Detect which cell encompasses the target text, then output its [X, Y] center coordinate. 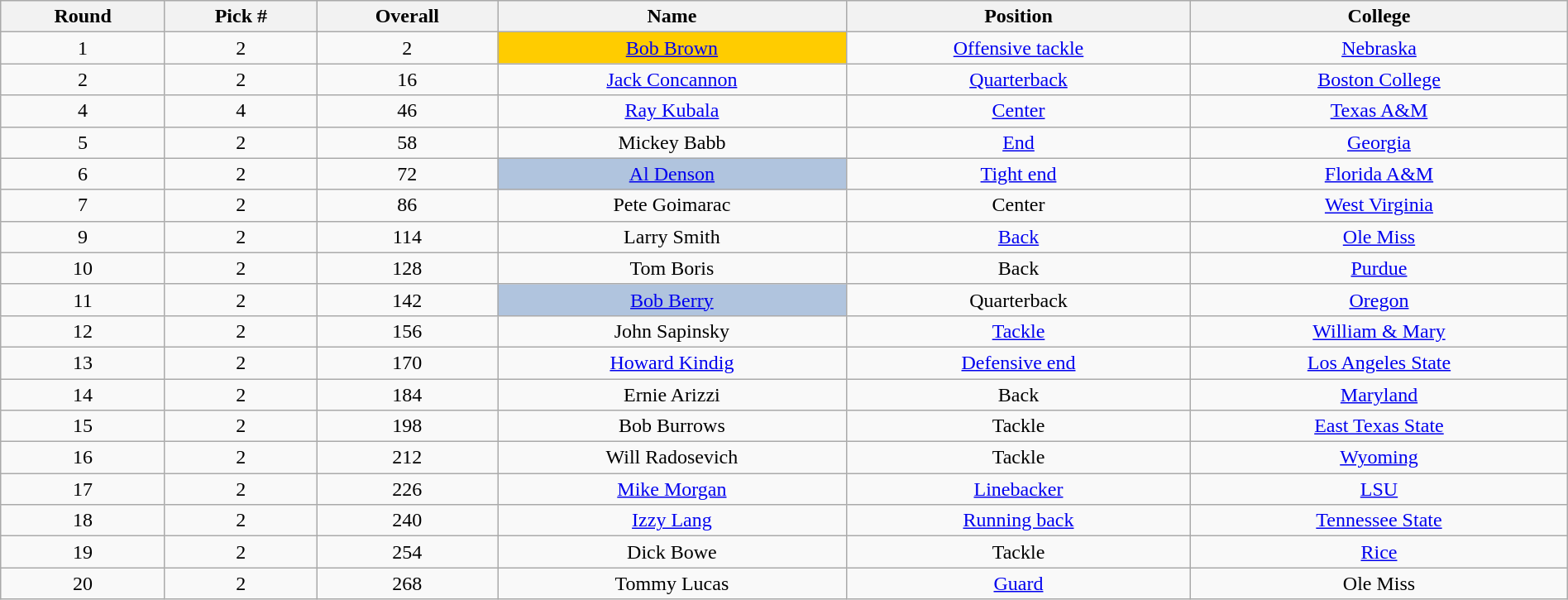
Tommy Lucas [672, 583]
15 [83, 426]
Offensive tackle [1018, 48]
Dick Bowe [672, 552]
114 [407, 237]
Bob Brown [672, 48]
LSU [1379, 489]
Jack Concannon [672, 79]
268 [407, 583]
Bob Berry [672, 300]
College [1379, 17]
Howard Kindig [672, 362]
9 [83, 237]
128 [407, 268]
156 [407, 331]
Tight end [1018, 174]
Florida A&M [1379, 174]
End [1018, 142]
Name [672, 17]
Izzy Lang [672, 521]
William & Mary [1379, 331]
Oregon [1379, 300]
17 [83, 489]
254 [407, 552]
58 [407, 142]
184 [407, 395]
Georgia [1379, 142]
14 [83, 395]
10 [83, 268]
19 [83, 552]
20 [83, 583]
240 [407, 521]
Pete Goimarac [672, 205]
Al Denson [672, 174]
226 [407, 489]
Ray Kubala [672, 111]
142 [407, 300]
Overall [407, 17]
West Virginia [1379, 205]
1 [83, 48]
Guard [1018, 583]
Boston College [1379, 79]
Nebraska [1379, 48]
Purdue [1379, 268]
Round [83, 17]
12 [83, 331]
Linebacker [1018, 489]
7 [83, 205]
18 [83, 521]
13 [83, 362]
Running back [1018, 521]
212 [407, 458]
Pick # [241, 17]
Will Radosevich [672, 458]
6 [83, 174]
Bob Burrows [672, 426]
5 [83, 142]
46 [407, 111]
198 [407, 426]
86 [407, 205]
72 [407, 174]
Larry Smith [672, 237]
Tom Boris [672, 268]
Mickey Babb [672, 142]
Maryland [1379, 395]
John Sapinsky [672, 331]
Mike Morgan [672, 489]
Rice [1379, 552]
East Texas State [1379, 426]
Tennessee State [1379, 521]
Position [1018, 17]
11 [83, 300]
Ernie Arizzi [672, 395]
170 [407, 362]
Wyoming [1379, 458]
Los Angeles State [1379, 362]
Defensive end [1018, 362]
Texas A&M [1379, 111]
